Capture the cell that displays the provided text and extract its [x, y] central coordinate. 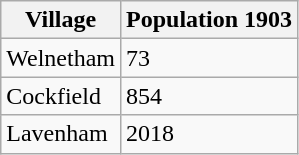
73 [210, 58]
Population 1903 [210, 20]
Welnetham [61, 58]
2018 [210, 134]
Lavenham [61, 134]
Village [61, 20]
854 [210, 96]
Cockfield [61, 96]
